Capture the cell that displays the provided text and extract its (x, y) central coordinate. 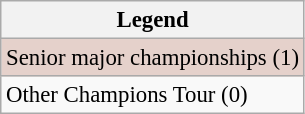
Other Champions Tour (0) (153, 95)
Legend (153, 20)
Senior major championships (1) (153, 58)
